Detect which cell encompasses the target text, then output its [X, Y] center coordinate. 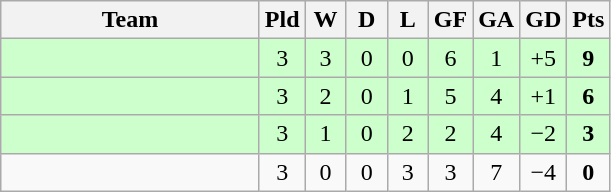
Pts [588, 20]
9 [588, 58]
L [408, 20]
D [366, 20]
GF [450, 20]
+1 [544, 96]
+5 [544, 58]
5 [450, 96]
W [326, 20]
7 [496, 172]
GA [496, 20]
−4 [544, 172]
−2 [544, 134]
Team [130, 20]
GD [544, 20]
Pld [282, 20]
